Locate the cell with the specified text and output its [X, Y] center coordinate. 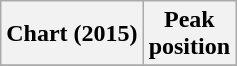
Chart (2015) [72, 34]
Peakposition [189, 34]
